Identify which cell holds the provided text, then report its (X, Y) central coordinate. 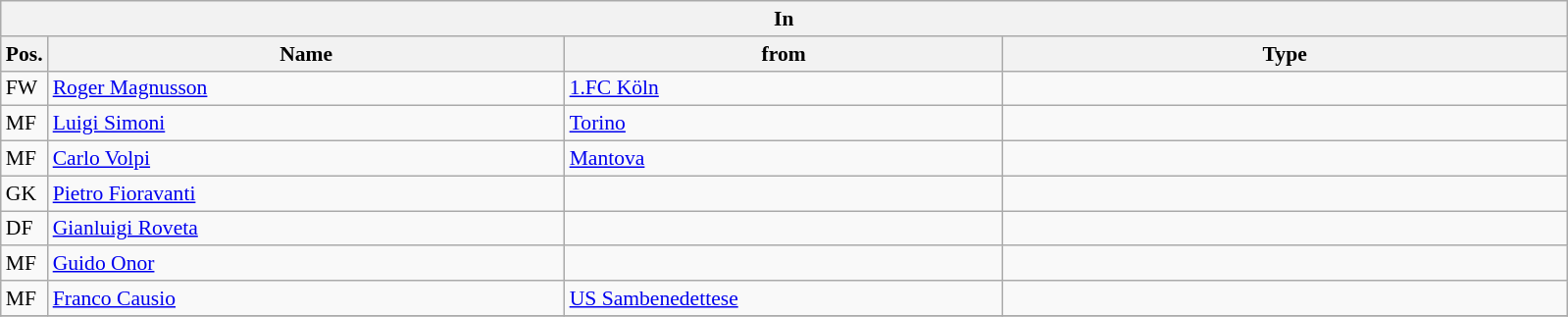
Roger Magnusson (306, 88)
Luigi Simoni (306, 124)
1.FC Köln (784, 88)
Type (1285, 54)
US Sambenedettese (784, 298)
Name (306, 54)
FW (25, 88)
Mantova (784, 159)
DF (25, 229)
Carlo Volpi (306, 159)
from (784, 54)
Pietro Fioravanti (306, 193)
Franco Causio (306, 298)
Guido Onor (306, 264)
Torino (784, 124)
GK (25, 193)
Pos. (25, 54)
Gianluigi Roveta (306, 229)
In (784, 19)
